Identify which cell holds the provided text, then report its (X, Y) central coordinate. 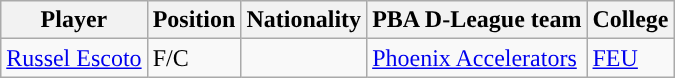
Player (74, 20)
College (630, 20)
F/C (194, 58)
PBA D-League team (477, 20)
Russel Escoto (74, 58)
Nationality (304, 20)
Position (194, 20)
Phoenix Accelerators (477, 58)
FEU (630, 58)
